Scan for the cell matching the given text and deliver its (X, Y) coordinate at center. 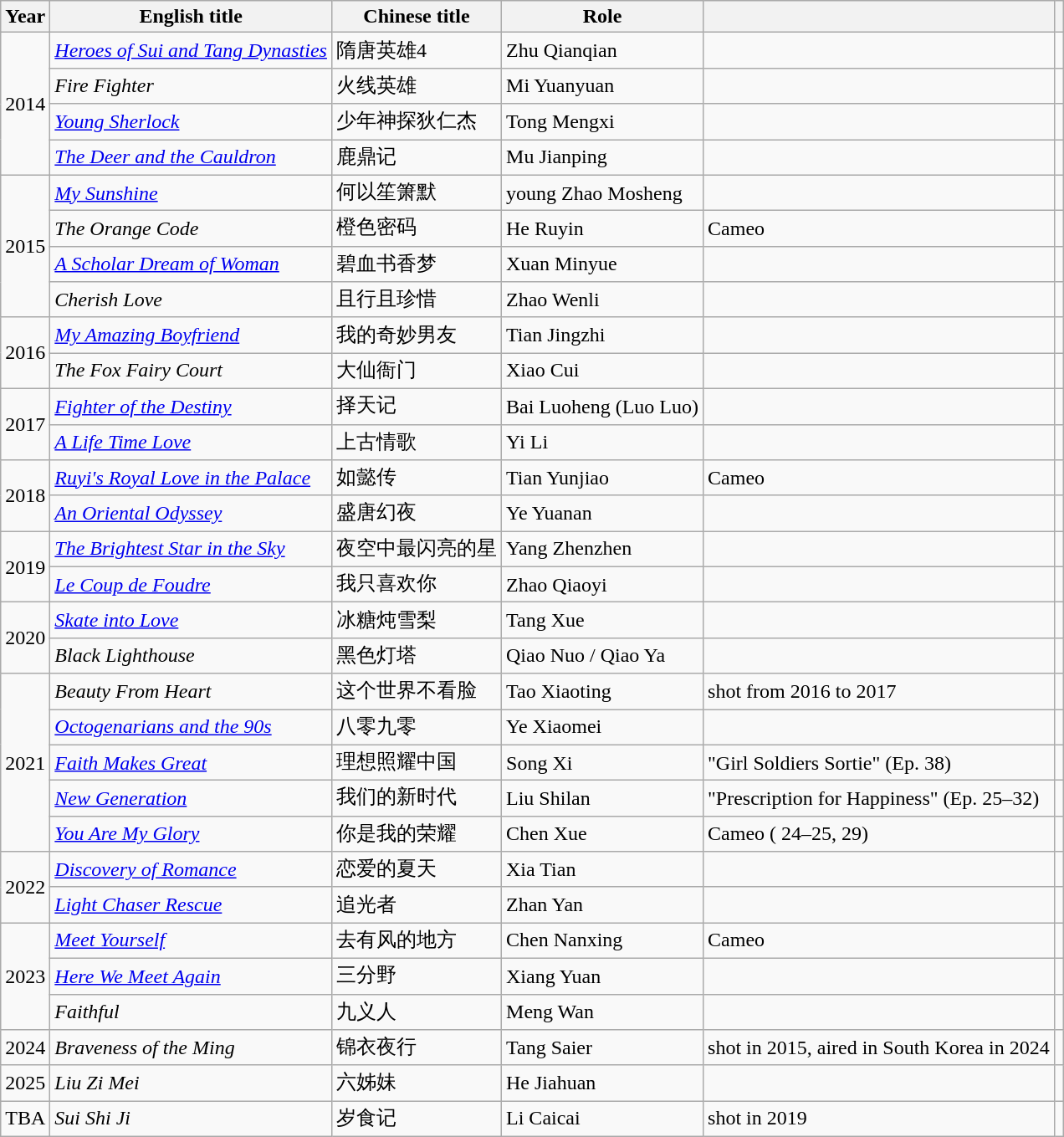
Tao Xiaoting (602, 691)
Braveness of the Ming (191, 1047)
Tang Xue (602, 621)
Song Xi (602, 763)
2024 (25, 1047)
且行且珍惜 (417, 300)
理想照耀中国 (417, 763)
2014 (25, 104)
Ye Xiaomei (602, 728)
Bai Luoheng (Luo Luo) (602, 407)
Liu Zi Mei (191, 1083)
Yang Zhenzhen (602, 549)
Young Sherlock (191, 122)
你是我的荣耀 (417, 833)
My Amazing Boyfriend (191, 335)
Xuan Minyue (602, 264)
择天记 (417, 407)
Faithful (191, 1012)
shot in 2015, aired in South Korea in 2024 (879, 1047)
Li Caicai (602, 1119)
New Generation (191, 798)
大仙衙门 (417, 371)
九义人 (417, 1012)
Le Coup de Foudre (191, 584)
黑色灯塔 (417, 656)
2018 (25, 495)
Role (602, 17)
八零九零 (417, 728)
The Orange Code (191, 229)
"Girl Soldiers Sortie" (Ep. 38) (879, 763)
A Life Time Love (191, 442)
夜空中最闪亮的星 (417, 549)
Ye Yuanan (602, 514)
2022 (25, 887)
我只喜欢你 (417, 584)
Light Chaser Rescue (191, 905)
恋爱的夏天 (417, 870)
Sui Shi Ji (191, 1119)
Cherish Love (191, 300)
Yi Li (602, 442)
Zhan Yan (602, 905)
2017 (25, 423)
"Prescription for Happiness" (Ep. 25–32) (879, 798)
2019 (25, 567)
去有风的地方 (417, 940)
冰糖炖雪梨 (417, 621)
Ruyi's Royal Love in the Palace (191, 479)
Discovery of Romance (191, 870)
Heroes of Sui and Tang Dynasties (191, 50)
Beauty From Heart (191, 691)
Mu Jianping (602, 157)
追光者 (417, 905)
Octogenarians and the 90s (191, 728)
三分野 (417, 976)
Fighter of the Destiny (191, 407)
He Jiahuan (602, 1083)
Zhu Qianqian (602, 50)
2025 (25, 1083)
六姊妹 (417, 1083)
2023 (25, 976)
My Sunshine (191, 192)
young Zhao Mosheng (602, 192)
2020 (25, 638)
隋唐英雄4 (417, 50)
我们的新时代 (417, 798)
He Ruyin (602, 229)
A Scholar Dream of Woman (191, 264)
岁食记 (417, 1119)
Chen Xue (602, 833)
You Are My Glory (191, 833)
Qiao Nuo / Qiao Ya (602, 656)
The Deer and the Cauldron (191, 157)
Skate into Love (191, 621)
2015 (25, 246)
鹿鼎记 (417, 157)
Tang Saier (602, 1047)
Xiang Yuan (602, 976)
橙色密码 (417, 229)
The Fox Fairy Court (191, 371)
Year (25, 17)
Xiao Cui (602, 371)
Xia Tian (602, 870)
Meng Wan (602, 1012)
如懿传 (417, 479)
少年神探狄仁杰 (417, 122)
Tian Yunjiao (602, 479)
何以笙箫默 (417, 192)
English title (191, 17)
火线英雄 (417, 85)
Liu Shilan (602, 798)
Faith Makes Great (191, 763)
The Brightest Star in the Sky (191, 549)
Chinese title (417, 17)
我的奇妙男友 (417, 335)
2016 (25, 353)
Mi Yuanyuan (602, 85)
Black Lighthouse (191, 656)
Tian Jingzhi (602, 335)
An Oriental Odyssey (191, 514)
盛唐幻夜 (417, 514)
Fire Fighter (191, 85)
Zhao Qiaoyi (602, 584)
Meet Yourself (191, 940)
shot from 2016 to 2017 (879, 691)
上古情歌 (417, 442)
2021 (25, 763)
Tong Mengxi (602, 122)
Cameo ( 24–25, 29) (879, 833)
锦衣夜行 (417, 1047)
TBA (25, 1119)
shot in 2019 (879, 1119)
这个世界不看脸 (417, 691)
Chen Nanxing (602, 940)
Here We Meet Again (191, 976)
Zhao Wenli (602, 300)
碧血书香梦 (417, 264)
